Scan for the cell matching the given text and deliver its [X, Y] coordinate at center. 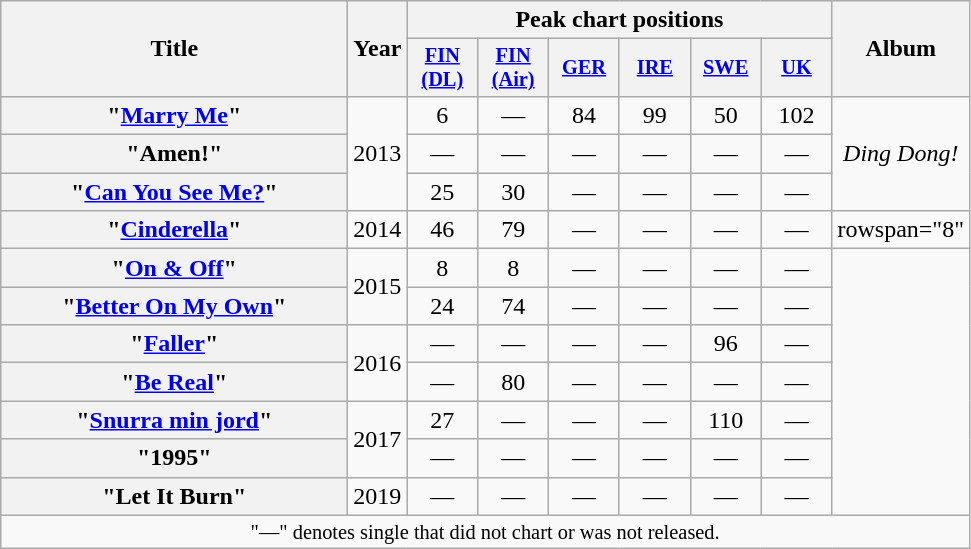
99 [654, 115]
2017 [378, 439]
Ding Dong! [901, 153]
25 [442, 192]
80 [514, 382]
"Can You See Me?" [174, 192]
24 [442, 306]
"Snurra min jord" [174, 420]
"1995" [174, 458]
Year [378, 49]
Peak chart positions [620, 20]
"Amen!" [174, 154]
rowspan="8" [901, 230]
2015 [378, 287]
27 [442, 420]
Album [901, 49]
2016 [378, 363]
Title [174, 49]
96 [726, 344]
IRE [654, 68]
6 [442, 115]
GER [584, 68]
UK [796, 68]
"Let It Burn" [174, 496]
30 [514, 192]
SWE [726, 68]
50 [726, 115]
110 [726, 420]
"On & Off" [174, 268]
"Faller" [174, 344]
102 [796, 115]
"—" denotes single that did not chart or was not released. [486, 532]
79 [514, 230]
FIN (Air) [514, 68]
FIN (DL) [442, 68]
84 [584, 115]
"Marry Me" [174, 115]
74 [514, 306]
2014 [378, 230]
"Be Real" [174, 382]
2013 [378, 153]
2019 [378, 496]
"Better On My Own" [174, 306]
46 [442, 230]
"Cinderella" [174, 230]
